Determine the (x, y) coordinate at the center of the cell enclosing the given text.  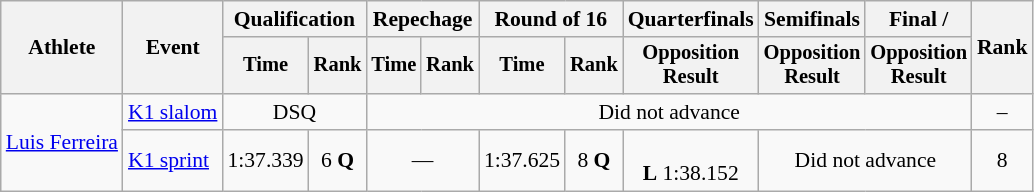
Final / (918, 19)
1:37.625 (522, 160)
DSQ (294, 112)
K1 slalom (172, 112)
L 1:38.152 (691, 160)
— (422, 160)
Round of 16 (551, 19)
1:37.339 (265, 160)
Event (172, 48)
Repechage (422, 19)
6 Q (338, 160)
8 Q (594, 160)
Luis Ferreira (62, 142)
8 (1002, 160)
K1 sprint (172, 160)
Athlete (62, 48)
– (1002, 112)
Qualification (294, 19)
Quarterfinals (691, 19)
Semifinals (812, 19)
